Determine the (X, Y) coordinate at the center of the cell enclosing the given text.  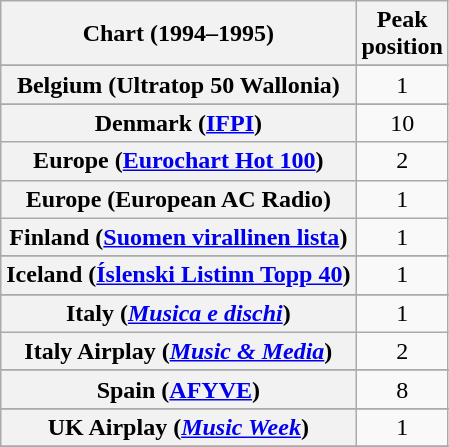
Chart (1994–1995) (178, 34)
Italy Airplay (Music & Media) (178, 351)
Denmark (IFPI) (178, 123)
Belgium (Ultratop 50 Wallonia) (178, 85)
Europe (Eurochart Hot 100) (178, 161)
UK Airplay (Music Week) (178, 427)
Spain (AFYVE) (178, 389)
Iceland (Íslenski Listinn Topp 40) (178, 275)
Europe (European AC Radio) (178, 199)
Peakposition (402, 34)
8 (402, 389)
Finland (Suomen virallinen lista) (178, 237)
10 (402, 123)
Italy (Musica e dischi) (178, 313)
